Pinpoint the cell where the given text exists, returning its (X, Y) midpoint coordinate. 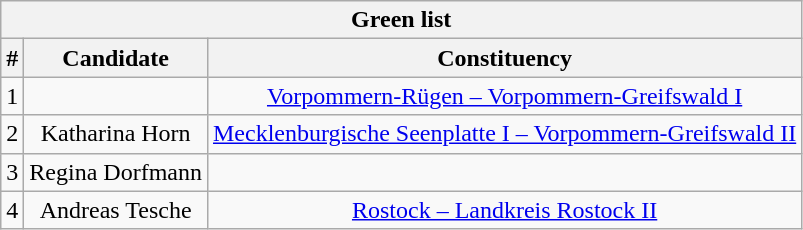
4 (12, 210)
Andreas Tesche (116, 210)
Vorpommern-Rügen – Vorpommern-Greifswald I (504, 96)
Katharina Horn (116, 134)
Candidate (116, 58)
1 (12, 96)
# (12, 58)
Mecklenburgische Seenplatte I – Vorpommern-Greifswald II (504, 134)
Constituency (504, 58)
3 (12, 172)
2 (12, 134)
Regina Dorfmann (116, 172)
Green list (402, 20)
Rostock – Landkreis Rostock II (504, 210)
